Pinpoint the cell where the given text exists, returning its (X, Y) midpoint coordinate. 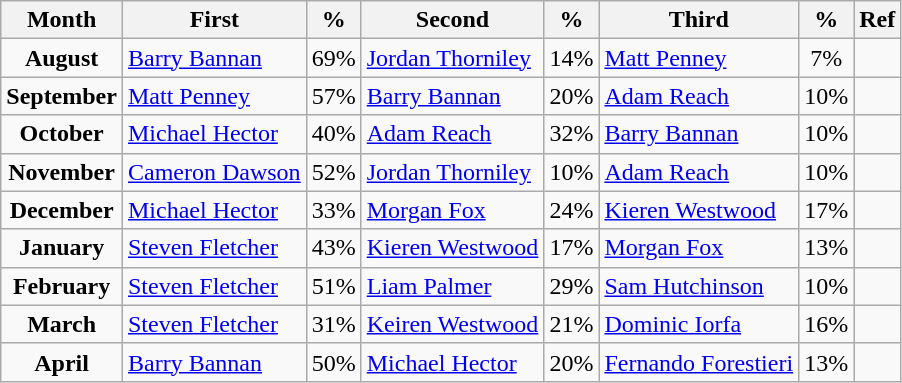
February (62, 286)
33% (334, 210)
Keiren Westwood (452, 324)
21% (572, 324)
Liam Palmer (452, 286)
16% (826, 324)
43% (334, 248)
40% (334, 134)
November (62, 172)
14% (572, 58)
Sam Hutchinson (699, 286)
32% (572, 134)
First (214, 20)
Dominic Iorfa (699, 324)
Cameron Dawson (214, 172)
50% (334, 362)
April (62, 362)
24% (572, 210)
January (62, 248)
7% (826, 58)
December (62, 210)
69% (334, 58)
March (62, 324)
57% (334, 96)
51% (334, 286)
Third (699, 20)
September (62, 96)
Second (452, 20)
52% (334, 172)
Ref (878, 20)
October (62, 134)
Fernando Forestieri (699, 362)
29% (572, 286)
August (62, 58)
31% (334, 324)
Month (62, 20)
